Pinpoint the cell where the given text exists, returning its (X, Y) midpoint coordinate. 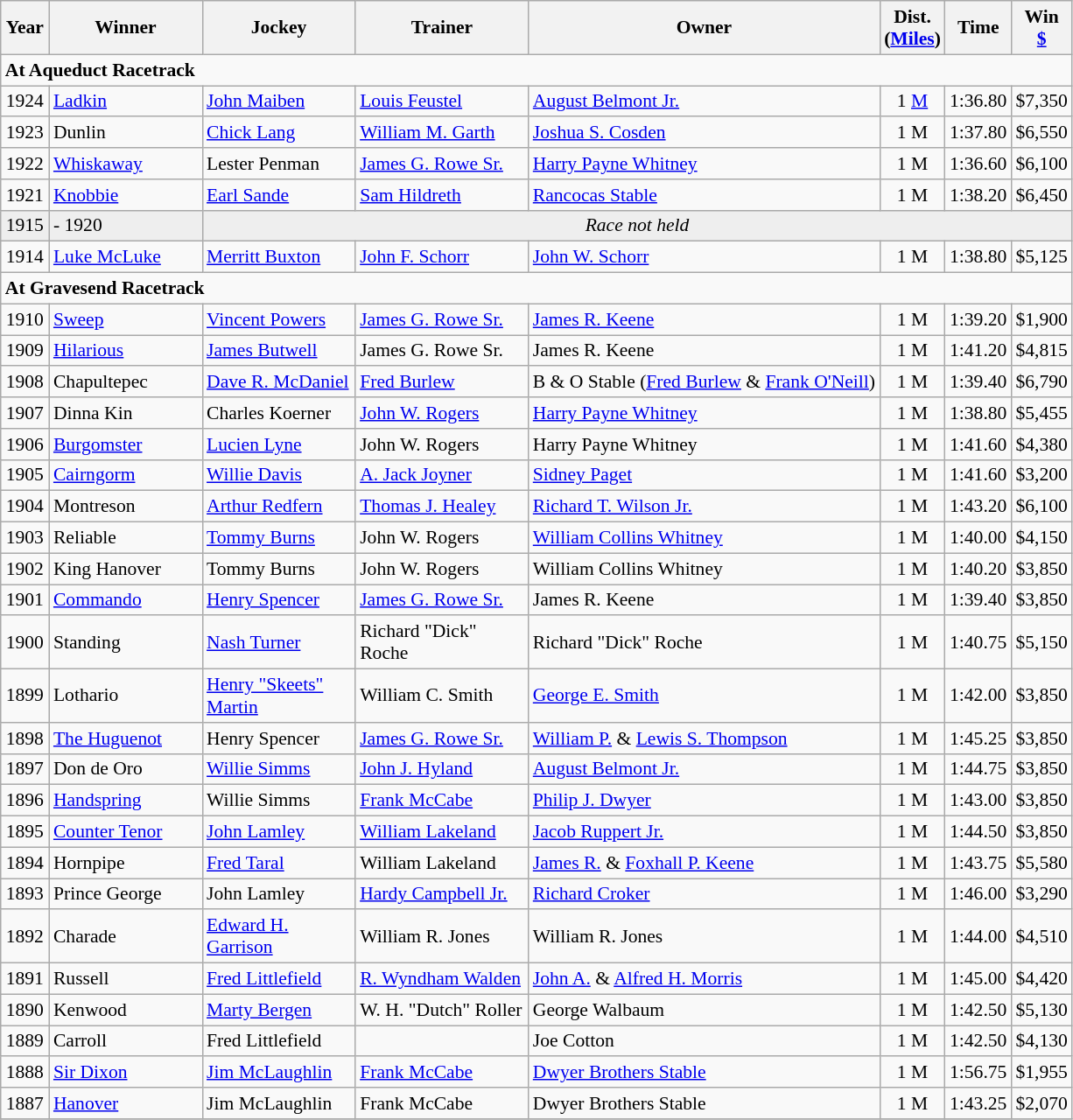
Cairngorm (126, 475)
1894 (25, 863)
$6,450 (1041, 195)
1:36.60 (978, 164)
$4,510 (1041, 936)
$4,420 (1041, 979)
At Gravesend Racetrack (536, 289)
Dave R. McDaniel (278, 382)
$3,200 (1041, 475)
George Walbaum (704, 1010)
$2,070 (1041, 1103)
Charles Koerner (278, 413)
$5,130 (1041, 1010)
1:44.00 (978, 936)
1:46.00 (978, 894)
1908 (25, 382)
Prince George (126, 894)
1:42.00 (978, 696)
Chick Lang (278, 133)
1:37.80 (978, 133)
Louis Feustel (442, 101)
1:43.00 (978, 801)
1:45.00 (978, 979)
$1,955 (1041, 1073)
1923 (25, 133)
1910 (25, 319)
1890 (25, 1010)
W. H. "Dutch" Roller (442, 1010)
Hanover (126, 1103)
Edward H. Garrison (278, 936)
John Maiben (278, 101)
1924 (25, 101)
1902 (25, 569)
The Huguenot (126, 738)
$6,550 (1041, 133)
Sam Hildreth (442, 195)
1:40.20 (978, 569)
Win$ (1041, 28)
1:43.20 (978, 507)
1905 (25, 475)
$6,790 (1041, 382)
Trainer (442, 28)
1:40.00 (978, 538)
Carroll (126, 1041)
$3,290 (1041, 894)
Thomas J. Healey (442, 507)
1:39.20 (978, 319)
1888 (25, 1073)
1903 (25, 538)
Reliable (126, 538)
1:44.75 (978, 769)
Hilarious (126, 351)
1:45.25 (978, 738)
Russell (126, 979)
Jacob Ruppert Jr. (704, 832)
William C. Smith (442, 696)
Winner (126, 28)
$1,900 (1041, 319)
$5,455 (1041, 413)
Standing (126, 642)
1904 (25, 507)
Owner (704, 28)
Fred Taral (278, 863)
1:56.75 (978, 1073)
Nash Turner (278, 642)
Dunlin (126, 133)
R. Wyndham Walden (442, 979)
Joshua S. Cosden (704, 133)
At Aqueduct Racetrack (536, 70)
1:38.20 (978, 195)
Hornpipe (126, 863)
Knobbie (126, 195)
George E. Smith (704, 696)
1:36.80 (978, 101)
$4,130 (1041, 1041)
Montreson (126, 507)
James R. & Foxhall P. Keene (704, 863)
1:43.25 (978, 1103)
Hardy Campbell Jr. (442, 894)
Counter Tenor (126, 832)
Sir Dixon (126, 1073)
1889 (25, 1041)
$4,150 (1041, 538)
Richard Croker (704, 894)
Ladkin (126, 101)
$5,580 (1041, 863)
1891 (25, 979)
William P. & Lewis S. Thompson (704, 738)
Philip J. Dwyer (704, 801)
1906 (25, 444)
Dist. (Miles) (912, 28)
$5,125 (1041, 257)
Race not held (637, 226)
1921 (25, 195)
Willie Davis (278, 475)
Lucien Lyne (278, 444)
Earl Sande (278, 195)
Lothario (126, 696)
$4,380 (1041, 444)
1892 (25, 936)
Fred Burlew (442, 382)
John W. Schorr (704, 257)
Lester Penman (278, 164)
Rancocas Stable (704, 195)
Henry "Skeets" Martin (278, 696)
Dinna Kin (126, 413)
1887 (25, 1103)
1900 (25, 642)
1909 (25, 351)
Handspring (126, 801)
$4,815 (1041, 351)
1:41.20 (978, 351)
John F. Schorr (442, 257)
Chapultepec (126, 382)
1901 (25, 600)
- 1920 (126, 226)
1907 (25, 413)
1898 (25, 738)
Merritt Buxton (278, 257)
Joe Cotton (704, 1041)
Luke McLuke (126, 257)
$5,150 (1041, 642)
B & O Stable (Fred Burlew & Frank O'Neill) (704, 382)
1915 (25, 226)
Sweep (126, 319)
Don de Oro (126, 769)
Vincent Powers (278, 319)
1914 (25, 257)
1893 (25, 894)
1897 (25, 769)
A. Jack Joyner (442, 475)
1895 (25, 832)
John J. Hyland (442, 769)
1:40.75 (978, 642)
Sidney Paget (704, 475)
Whiskaway (126, 164)
1899 (25, 696)
Burgomster (126, 444)
King Hanover (126, 569)
Kenwood (126, 1010)
William M. Garth (442, 133)
Marty Bergen (278, 1010)
Commando (126, 600)
$7,350 (1041, 101)
Arthur Redfern (278, 507)
John A. & Alfred H. Morris (704, 979)
Charade (126, 936)
Time (978, 28)
Richard T. Wilson Jr. (704, 507)
1:44.50 (978, 832)
Year (25, 28)
Jockey (278, 28)
1:43.75 (978, 863)
James Butwell (278, 351)
1922 (25, 164)
1896 (25, 801)
